Detect which cell encompasses the target text, then output its (X, Y) center coordinate. 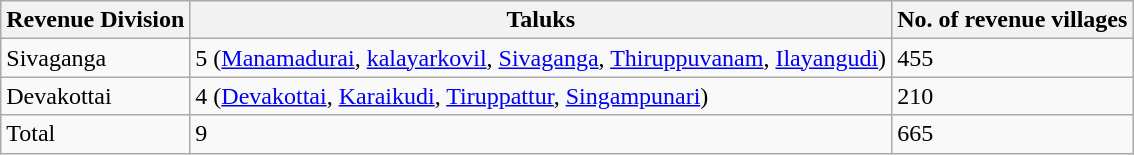
No. of revenue villages (1012, 20)
Sivaganga (96, 58)
455 (1012, 58)
9 (541, 134)
Devakottai (96, 96)
210 (1012, 96)
665 (1012, 134)
Total (96, 134)
Taluks (541, 20)
Revenue Division (96, 20)
5 (Manamadurai, kalayarkovil, Sivaganga, Thiruppuvanam, Ilayangudi) (541, 58)
4 (Devakottai, Karaikudi, Tiruppattur, Singampunari) (541, 96)
